Determine the [x, y] coordinate at the center of the cell enclosing the given text.  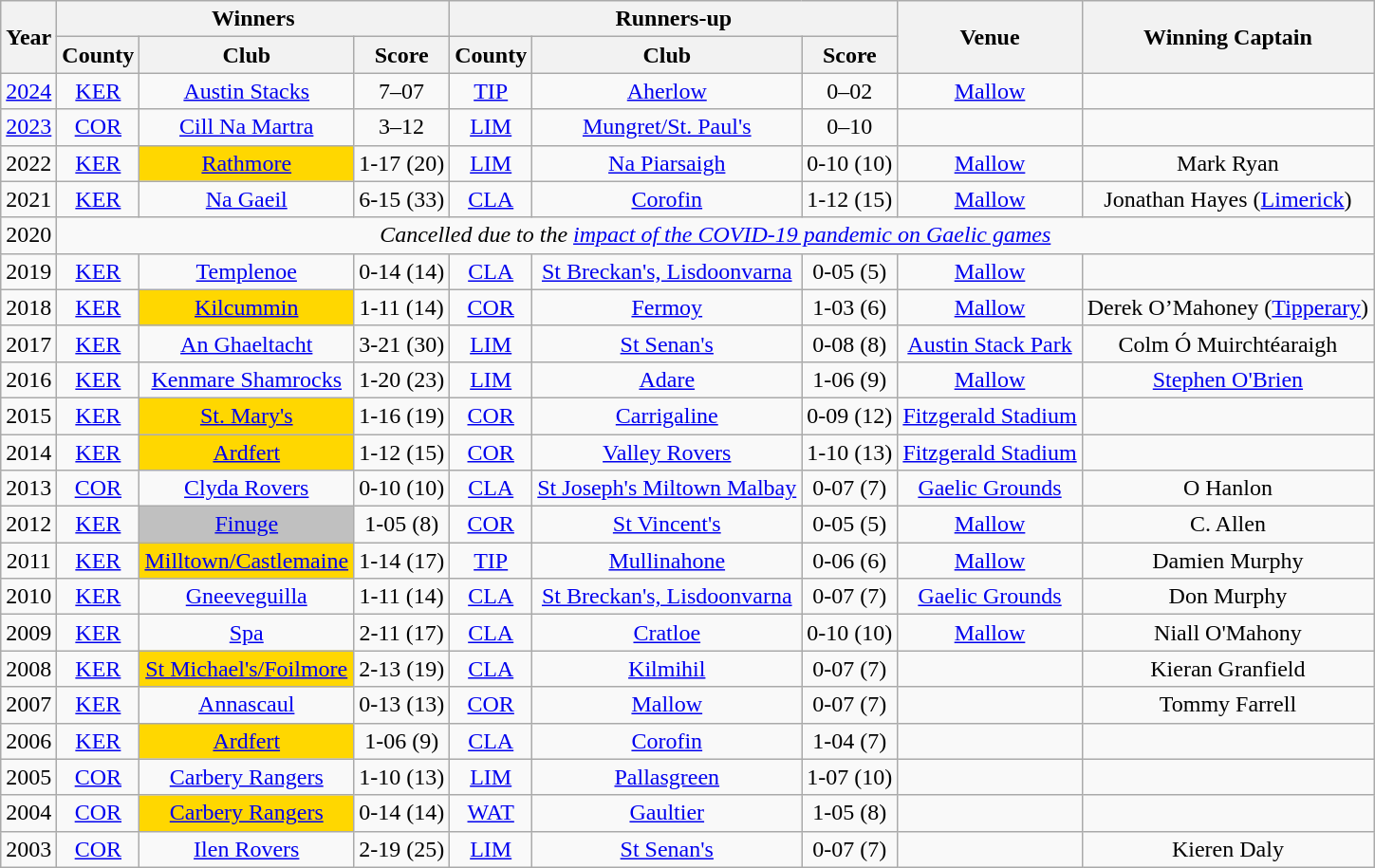
An Ghaeltacht [247, 343]
2-13 (19) [402, 669]
Kieren Daly [1228, 849]
1-17 (20) [402, 163]
2018 [28, 307]
0–02 [850, 91]
Niall O'Mahony [1228, 633]
2020 [28, 235]
Kenmare Shamrocks [247, 379]
Ilen Rovers [247, 849]
1-16 (19) [402, 416]
O Hanlon [1228, 489]
Adare [667, 379]
Pallasgreen [667, 777]
Cratloe [667, 633]
Gaultier [667, 813]
2003 [28, 849]
2-11 (17) [402, 633]
Finuge [247, 525]
2021 [28, 199]
St Vincent's [667, 525]
C. Allen [1228, 525]
1-20 (23) [402, 379]
2015 [28, 416]
Spa [247, 633]
7–07 [402, 91]
Carrigaline [667, 416]
Kieran Granfield [1228, 669]
2008 [28, 669]
Kilcummin [247, 307]
Mullinahone [667, 561]
3-21 (30) [402, 343]
2011 [28, 561]
2017 [28, 343]
2022 [28, 163]
3–12 [402, 127]
Austin Stack Park [990, 343]
6-15 (33) [402, 199]
Cancelled due to the impact of the COVID-19 pandemic on Gaelic games [715, 235]
1-04 (7) [850, 741]
1-07 (10) [850, 777]
2016 [28, 379]
2019 [28, 271]
2024 [28, 91]
Tommy Farrell [1228, 705]
Templenoe [247, 271]
Austin Stacks [247, 91]
Fermoy [667, 307]
Jonathan Hayes (Limerick) [1228, 199]
Aherlow [667, 91]
Venue [990, 37]
0–10 [850, 127]
Rathmore [247, 163]
Gneeveguilla [247, 597]
2007 [28, 705]
2023 [28, 127]
2014 [28, 452]
Runners-up [674, 19]
Annascaul [247, 705]
0-08 (8) [850, 343]
0-06 (6) [850, 561]
2013 [28, 489]
Na Piarsaigh [667, 163]
Don Murphy [1228, 597]
St. Mary's [247, 416]
St Michael's/Foilmore [247, 669]
Colm Ó Muirchtéaraigh [1228, 343]
1-14 (17) [402, 561]
2006 [28, 741]
Winners [253, 19]
Na Gaeil [247, 199]
1-03 (6) [850, 307]
Year [28, 37]
2009 [28, 633]
2-19 (25) [402, 849]
Cill Na Martra [247, 127]
St Joseph's Miltown Malbay [667, 489]
Damien Murphy [1228, 561]
0-13 (13) [402, 705]
WAT [492, 813]
Clyda Rovers [247, 489]
0-09 (12) [850, 416]
Derek O’Mahoney (Tipperary) [1228, 307]
Kilmihil [667, 669]
Mark Ryan [1228, 163]
2005 [28, 777]
Stephen O'Brien [1228, 379]
2004 [28, 813]
Mungret/St. Paul's [667, 127]
2012 [28, 525]
2010 [28, 597]
Winning Captain [1228, 37]
Valley Rovers [667, 452]
Milltown/Castlemaine [247, 561]
